From the cell containing the given text, extract its center point as [X, Y] coordinate. 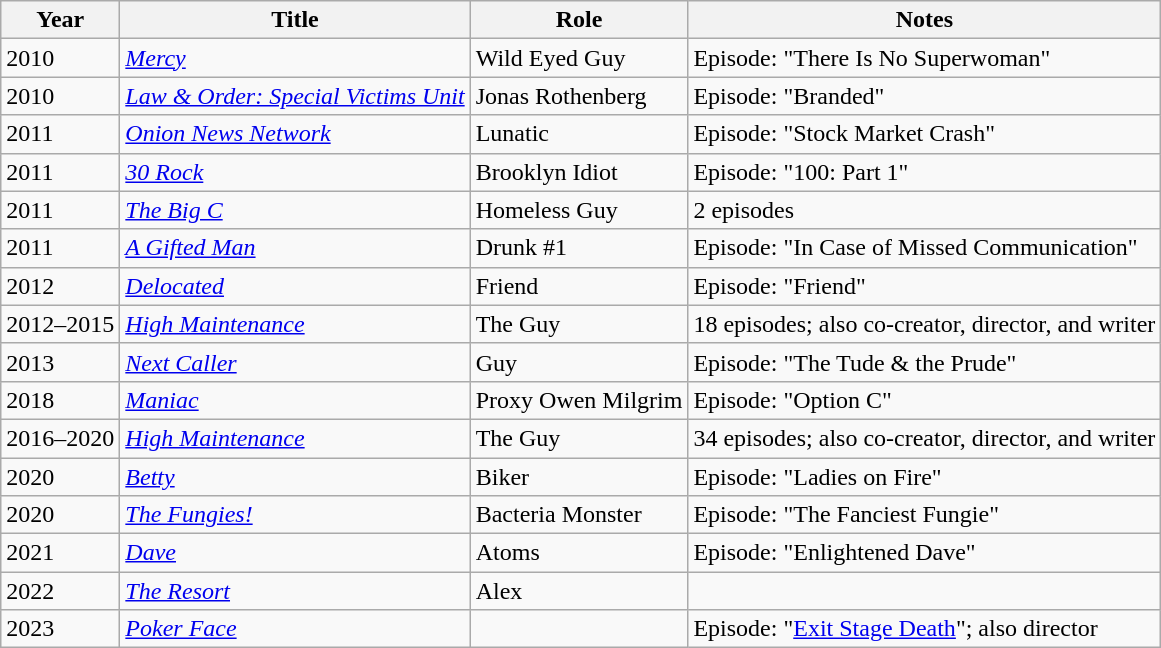
Episode: "Enlightened Dave" [924, 553]
Poker Face [295, 629]
2018 [60, 400]
18 episodes; also co-creator, director, and writer [924, 324]
2021 [60, 553]
Jonas Rothenberg [579, 96]
The Fungies! [295, 515]
Wild Eyed Guy [579, 58]
Title [295, 20]
Onion News Network [295, 134]
Atoms [579, 553]
Mercy [295, 58]
2022 [60, 591]
Guy [579, 362]
A Gifted Man [295, 248]
30 Rock [295, 172]
The Big C [295, 210]
Episode: "Branded" [924, 96]
Episode: "Exit Stage Death"; also director [924, 629]
Episode: "The Tude & the Prude" [924, 362]
Episode: "Friend" [924, 286]
Delocated [295, 286]
2012 [60, 286]
2012–2015 [60, 324]
2023 [60, 629]
2 episodes [924, 210]
Year [60, 20]
Brooklyn Idiot [579, 172]
Maniac [295, 400]
Dave [295, 553]
Episode: "100: Part 1" [924, 172]
Episode: "In Case of Missed Communication" [924, 248]
2016–2020 [60, 438]
Lunatic [579, 134]
34 episodes; also co-creator, director, and writer [924, 438]
Alex [579, 591]
Next Caller [295, 362]
Notes [924, 20]
Episode: "The Fanciest Fungie" [924, 515]
Homeless Guy [579, 210]
Episode: "Stock Market Crash" [924, 134]
Episode: "Option C" [924, 400]
Drunk #1 [579, 248]
Betty [295, 477]
Law & Order: Special Victims Unit [295, 96]
Role [579, 20]
Proxy Owen Milgrim [579, 400]
Episode: "There Is No Superwoman" [924, 58]
Episode: "Ladies on Fire" [924, 477]
Biker [579, 477]
Friend [579, 286]
The Resort [295, 591]
2013 [60, 362]
Bacteria Monster [579, 515]
